Locate the cell with the specified text and output its [x, y] center coordinate. 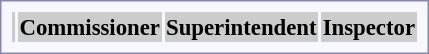
Inspector [368, 27]
Superintendent [241, 27]
Commissioner [90, 27]
